Detect which cell encompasses the target text, then output its [x, y] center coordinate. 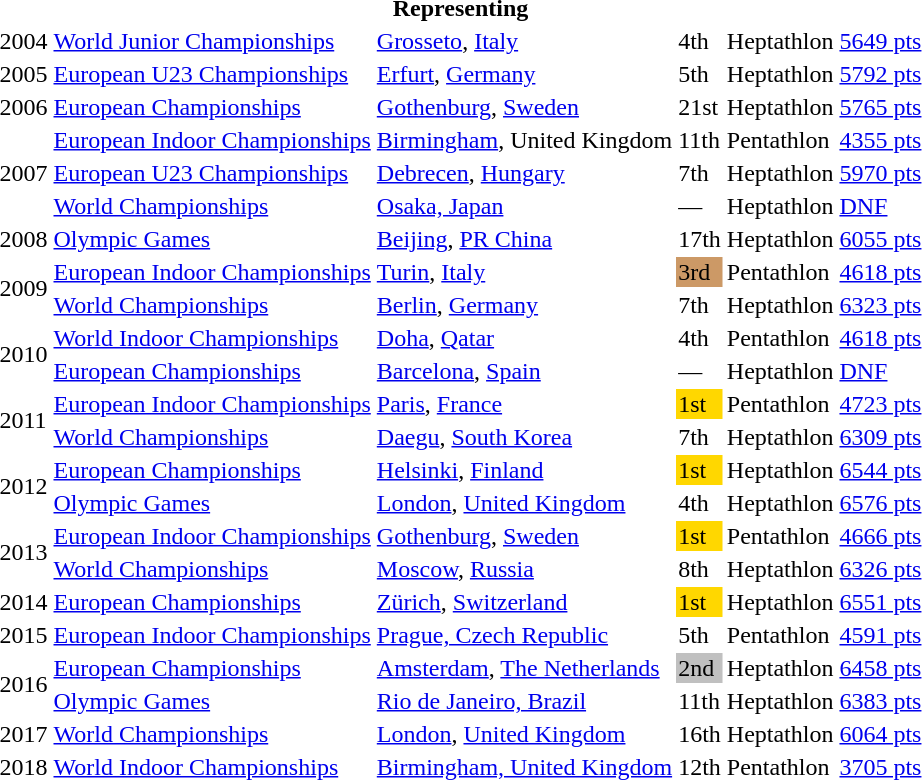
3rd [700, 272]
21st [700, 107]
Erfurt, Germany [524, 74]
Moscow, Russia [524, 569]
Grosseto, Italy [524, 41]
16th [700, 734]
Daegu, South Korea [524, 437]
17th [700, 239]
Helsinki, Finland [524, 470]
Paris, France [524, 404]
World Indoor Championships [212, 338]
Turin, Italy [524, 272]
Prague, Czech Republic [524, 635]
Rio de Janeiro, Brazil [524, 701]
2nd [700, 668]
Amsterdam, The Netherlands [524, 668]
Doha, Qatar [524, 338]
Beijing, PR China [524, 239]
Berlin, Germany [524, 305]
8th [700, 569]
Debrecen, Hungary [524, 173]
Birmingham, United Kingdom [524, 140]
World Junior Championships [212, 41]
Barcelona, Spain [524, 371]
Osaka, Japan [524, 206]
Zürich, Switzerland [524, 602]
